Detect which cell encompasses the target text, then output its [x, y] center coordinate. 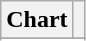
Chart [37, 20]
